Capture the cell that displays the provided text and extract its [X, Y] central coordinate. 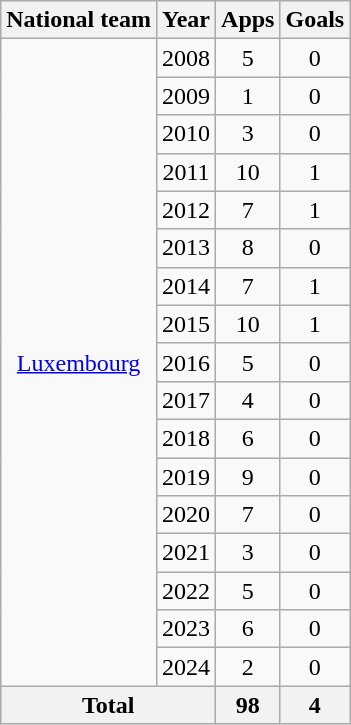
2020 [186, 515]
2023 [186, 629]
2012 [186, 210]
2016 [186, 362]
Total [108, 705]
98 [248, 705]
2021 [186, 553]
2008 [186, 58]
9 [248, 477]
2024 [186, 667]
2011 [186, 172]
Goals [315, 20]
8 [248, 248]
Luxembourg [79, 362]
2017 [186, 400]
2018 [186, 438]
National team [79, 20]
2022 [186, 591]
2 [248, 667]
Apps [248, 20]
2009 [186, 96]
2019 [186, 477]
Year [186, 20]
2013 [186, 248]
2015 [186, 324]
2014 [186, 286]
2010 [186, 134]
